Search for the cell housing the specified text and yield its (X, Y) center coordinate. 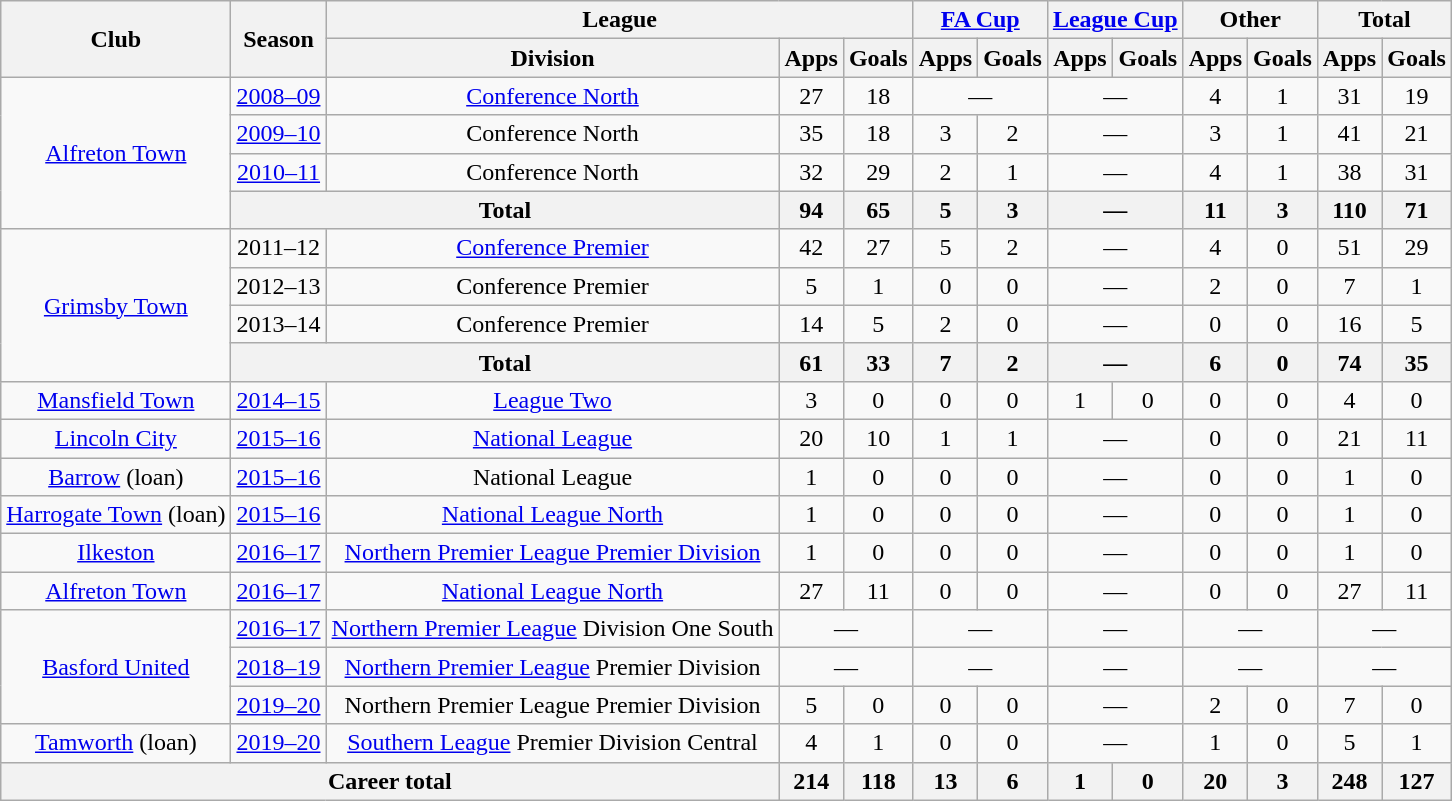
13 (945, 781)
94 (811, 210)
2012–13 (278, 286)
Other (1250, 20)
19 (1417, 96)
16 (1349, 324)
110 (1349, 210)
51 (1349, 248)
2009–10 (278, 134)
Season (278, 39)
41 (1349, 134)
Barrow (loan) (116, 477)
65 (878, 210)
Division (552, 58)
Mansfield Town (116, 400)
2018–19 (278, 667)
League (620, 20)
Northern Premier League Division One South (552, 629)
League Cup (1115, 20)
Harrogate Town (loan) (116, 515)
Career total (390, 781)
127 (1417, 781)
10 (878, 438)
2011–12 (278, 248)
2008–09 (278, 96)
118 (878, 781)
Southern League Premier Division Central (552, 743)
38 (1349, 172)
71 (1417, 210)
14 (811, 324)
Ilkeston (116, 553)
League Two (552, 400)
Tamworth (loan) (116, 743)
61 (811, 362)
32 (811, 172)
2014–15 (278, 400)
2010–11 (278, 172)
Basford United (116, 667)
2013–14 (278, 324)
Grimsby Town (116, 305)
Lincoln City (116, 438)
248 (1349, 781)
FA Cup (980, 20)
42 (811, 248)
33 (878, 362)
Club (116, 39)
214 (811, 781)
74 (1349, 362)
